Return [X, Y] of the center of cell containing provided text 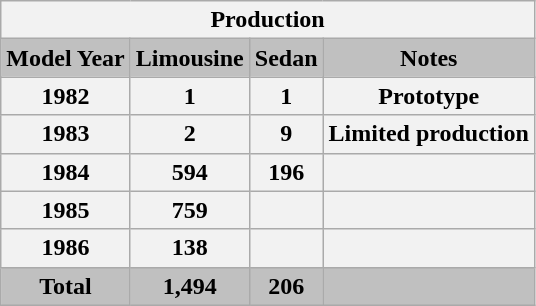
1982 [66, 96]
Limousine [190, 58]
Prototype [428, 96]
Limited production [428, 134]
9 [286, 134]
Model Year [66, 58]
Sedan [286, 58]
Notes [428, 58]
2 [190, 134]
206 [286, 286]
759 [190, 210]
1984 [66, 172]
594 [190, 172]
Production [268, 20]
196 [286, 172]
1983 [66, 134]
1985 [66, 210]
1,494 [190, 286]
Total [66, 286]
138 [190, 248]
1986 [66, 248]
